Determine the [x, y] coordinate at the center of the cell enclosing the given text.  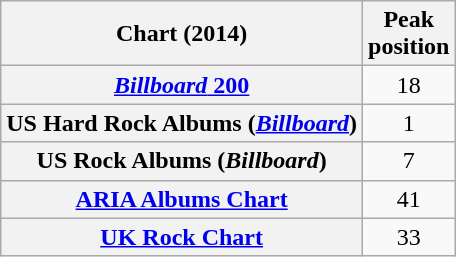
Billboard 200 [182, 85]
US Hard Rock Albums (Billboard) [182, 123]
Chart (2014) [182, 34]
33 [409, 237]
US Rock Albums (Billboard) [182, 161]
ARIA Albums Chart [182, 199]
Peakposition [409, 34]
41 [409, 199]
UK Rock Chart [182, 237]
1 [409, 123]
18 [409, 85]
7 [409, 161]
